Capture the cell that displays the provided text and extract its (X, Y) central coordinate. 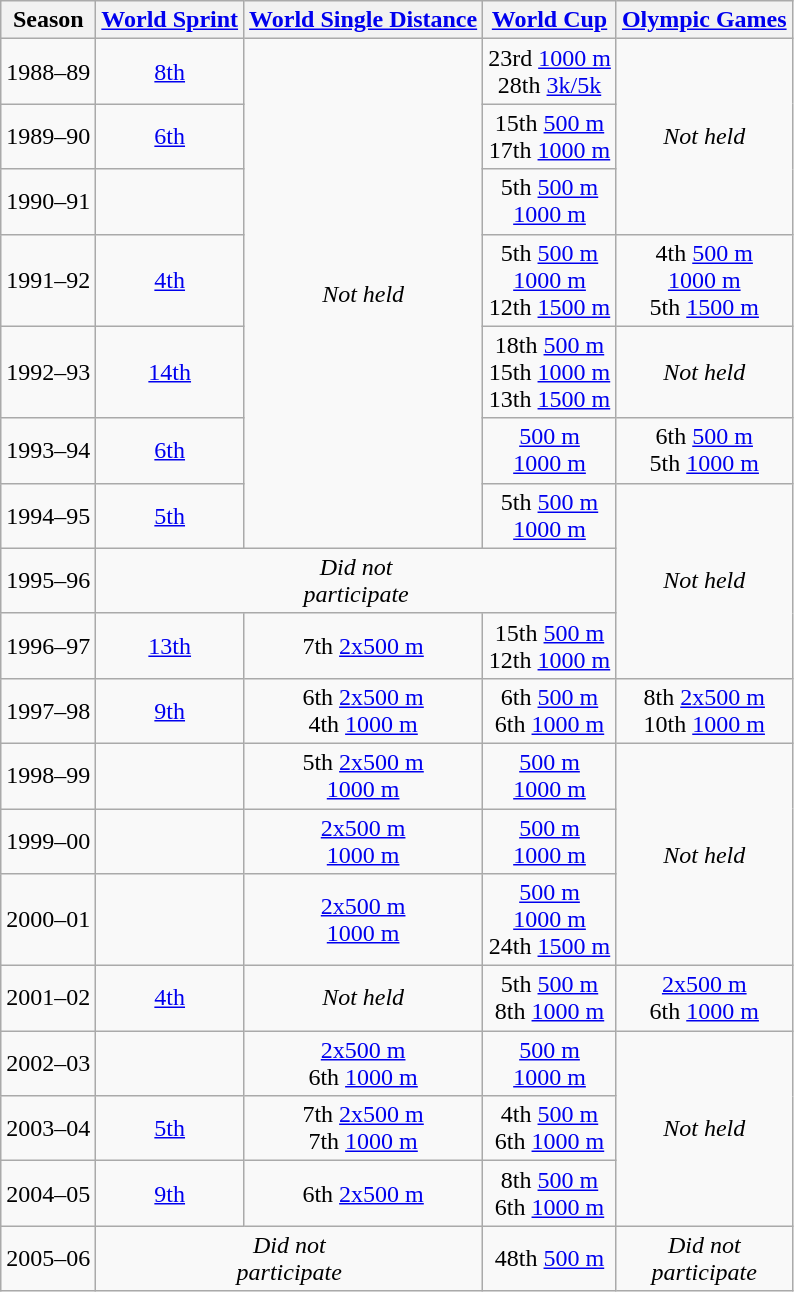
6th 2x500 m4th 1000 m (364, 710)
4th 500 m 1000 m5th 1500 m (704, 280)
1998–99 (48, 776)
6th 500 m5th 1000 m (704, 450)
World Sprint (170, 20)
5th 500 m8th 1000 m (550, 998)
1995–96 (48, 580)
2000–01 (48, 920)
1988–89 (48, 72)
6th 2x500 m (364, 1194)
7th 2x500 m7th 1000 m (364, 1128)
8th 500 m6th 1000 m (550, 1194)
8th (170, 72)
7th 2x500 m (364, 646)
1996–97 (48, 646)
1991–92 (48, 280)
14th (170, 372)
6th 500 m6th 1000 m (550, 710)
1993–94 (48, 450)
Olympic Games (704, 20)
2004–05 (48, 1194)
1994–95 (48, 516)
2005–06 (48, 1258)
13th (170, 646)
48th 500 m (550, 1258)
2002–03 (48, 1064)
Season (48, 20)
5th 2x500 m 1000 m (364, 776)
5th 500 m 1000 m12th 1500 m (550, 280)
World Cup (550, 20)
2001–02 (48, 998)
1989–90 (48, 136)
15th 500 m12th 1000 m (550, 646)
2003–04 (48, 1128)
1997–98 (48, 710)
4th 500 m6th 1000 m (550, 1128)
18th 500 m15th 1000 m13th 1500 m (550, 372)
1992–93 (48, 372)
23rd 1000 m28th 3k/5k (550, 72)
1999–00 (48, 840)
World Single Distance (364, 20)
8th 2x500 m10th 1000 m (704, 710)
1990–91 (48, 202)
500 m 1000 m24th 1500 m (550, 920)
15th 500 m17th 1000 m (550, 136)
